Provide the [X, Y] coordinate of the cell's center where the given text is located.  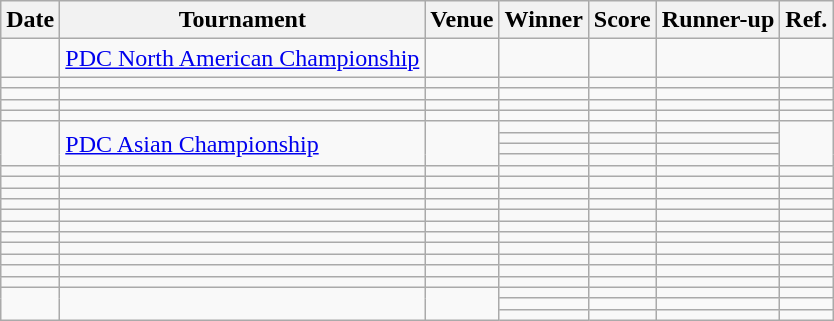
Winner [544, 20]
Venue [462, 20]
PDC North American Championship [242, 58]
Tournament [242, 20]
Score [622, 20]
Ref. [806, 20]
PDC Asian Championship [242, 143]
Runner-up [718, 20]
Date [30, 20]
